Search for the cell housing the specified text and yield its (x, y) center coordinate. 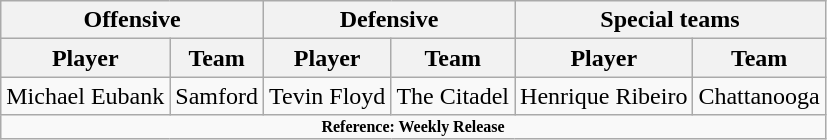
Henrique Ribeiro (604, 96)
Michael Eubank (86, 96)
Defensive (388, 20)
Samford (217, 96)
Chattanooga (759, 96)
Tevin Floyd (326, 96)
Special teams (670, 20)
Offensive (132, 20)
The Citadel (453, 96)
Reference: Weekly Release (414, 127)
